Provide the [x, y] coordinate of the cell's center where the given text is located.  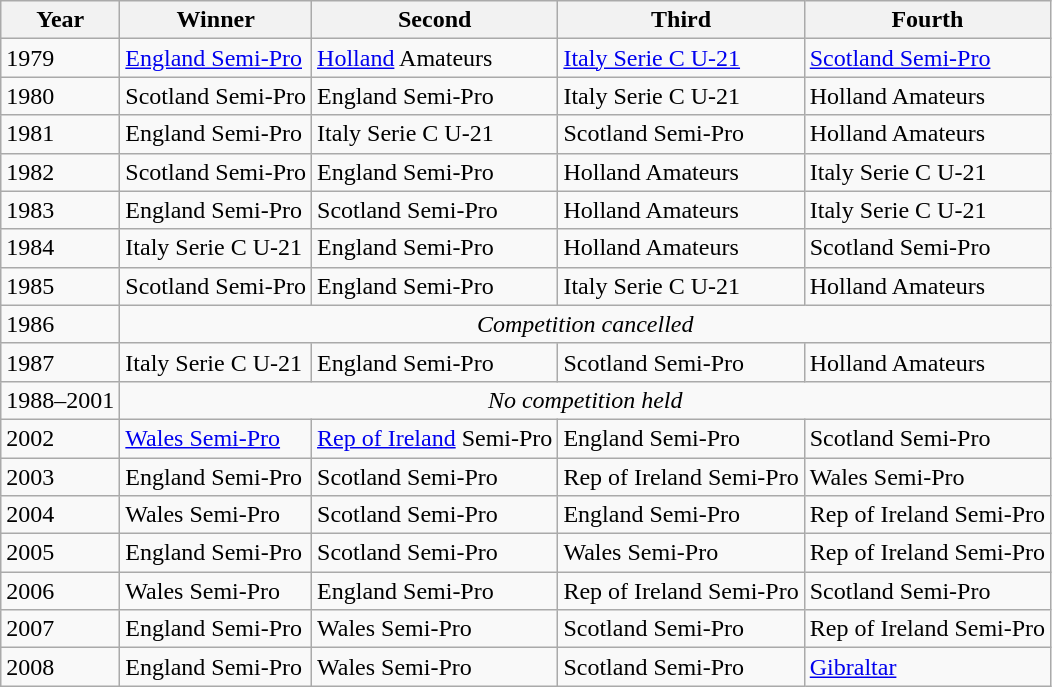
1981 [60, 134]
1988–2001 [60, 400]
1985 [60, 286]
Year [60, 20]
2008 [60, 667]
2004 [60, 515]
1984 [60, 248]
2002 [60, 438]
1979 [60, 58]
1986 [60, 324]
Second [435, 20]
1983 [60, 210]
1982 [60, 172]
1980 [60, 96]
2003 [60, 477]
2006 [60, 591]
No competition held [586, 400]
Third [681, 20]
2005 [60, 553]
1987 [60, 362]
Fourth [927, 20]
Gibraltar [927, 667]
Winner [216, 20]
2007 [60, 629]
Competition cancelled [586, 324]
